Pinpoint the cell where the given text exists, returning its [X, Y] midpoint coordinate. 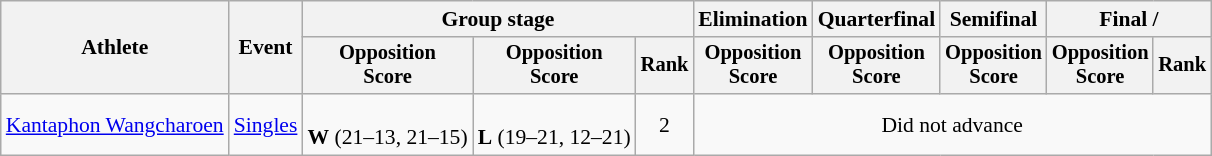
Group stage [498, 19]
Elimination [752, 19]
Athlete [115, 48]
Event [266, 48]
Did not advance [952, 124]
2 [665, 124]
L (19–21, 12–21) [554, 124]
Final / [1129, 19]
Singles [266, 124]
Quarterfinal [877, 19]
W (21–13, 21–15) [387, 124]
Semifinal [994, 19]
Kantaphon Wangcharoen [115, 124]
